Extract the (X, Y) coordinate from the center of the cell holding the provided text.  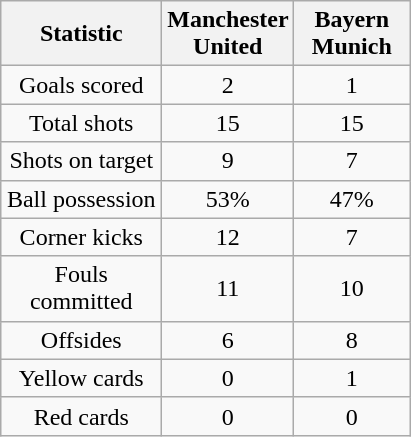
Goals scored (82, 85)
11 (228, 288)
Total shots (82, 123)
47% (352, 199)
Statistic (82, 34)
Corner kicks (82, 237)
10 (352, 288)
2 (228, 85)
Ball possession (82, 199)
8 (352, 340)
Offsides (82, 340)
12 (228, 237)
53% (228, 199)
6 (228, 340)
Red cards (82, 416)
Shots on target (82, 161)
Fouls committed (82, 288)
9 (228, 161)
Bayern Munich (352, 34)
Yellow cards (82, 378)
Manchester United (228, 34)
